Locate the cell with the specified text and output its [x, y] center coordinate. 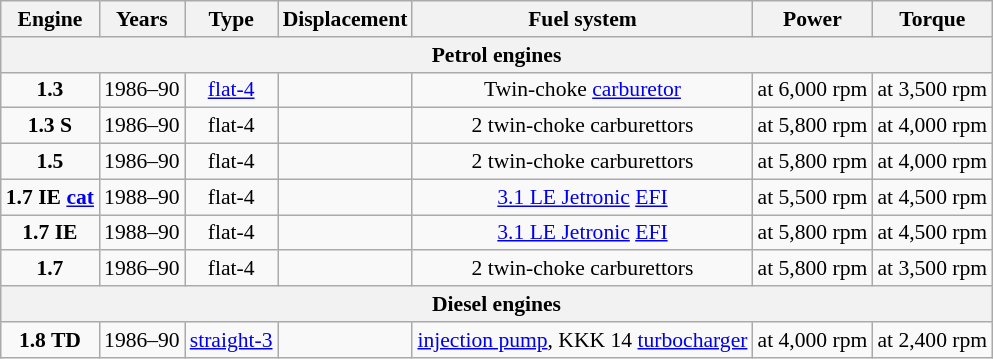
Type [232, 19]
1.3 [50, 90]
1.5 [50, 162]
Power [812, 19]
injection pump, KKK 14 turbocharger [582, 340]
1.7 [50, 269]
1.8 TD [50, 340]
Diesel engines [496, 304]
Petrol engines [496, 55]
at 2,400 rpm [932, 340]
Fuel system [582, 19]
at 6,000 rpm [812, 90]
Twin-choke carburetor [582, 90]
Engine [50, 19]
straight-3 [232, 340]
at 5,500 rpm [812, 197]
Displacement [346, 19]
1.7 IE cat [50, 197]
Years [142, 19]
Torque [932, 19]
1.3 S [50, 126]
1.7 IE [50, 233]
